Search for the cell housing the specified text and yield its [X, Y] center coordinate. 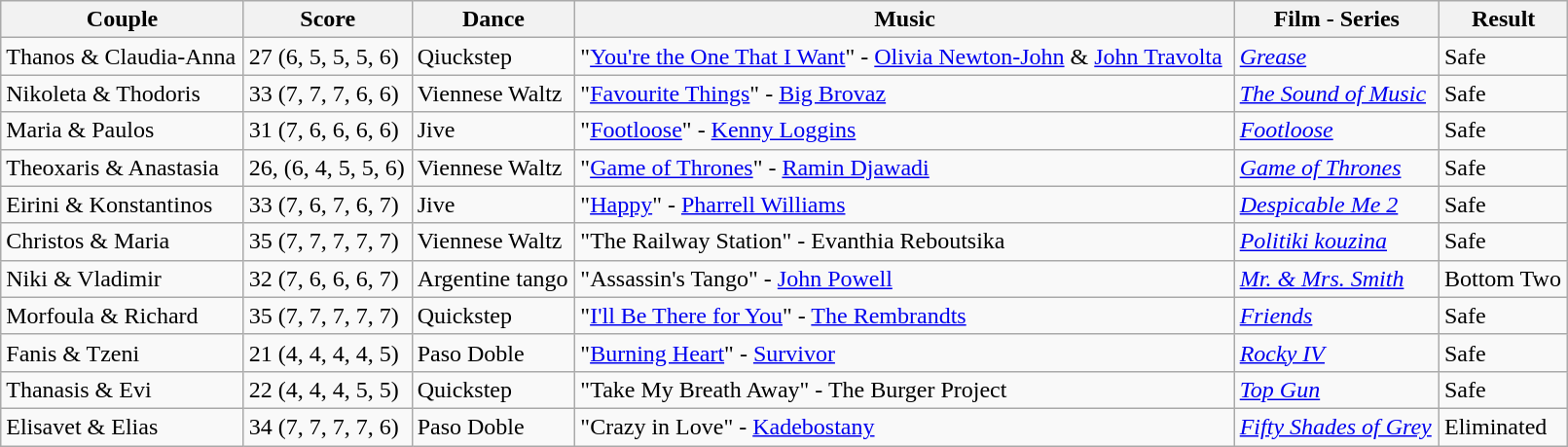
Nikoleta & Thodoris [123, 93]
27 (6, 5, 5, 5, 6) [327, 56]
31 (7, 6, 6, 6, 6) [327, 130]
Result [1503, 19]
The Sound of Music [1336, 93]
33 (7, 6, 7, 6, 7) [327, 205]
21 (4, 4, 4, 4, 5) [327, 353]
34 (7, 7, 7, 7, 6) [327, 427]
"Assassin's Tango" - John Powell [905, 279]
22 (4, 4, 4, 5, 5) [327, 390]
Theoxaris & Anastasia [123, 168]
33 (7, 7, 7, 6, 6) [327, 93]
Qiuckstep [493, 56]
"Footloose" - Kenny Loggins [905, 130]
Thanasis & Evi [123, 390]
Music [905, 19]
Eliminated [1503, 427]
"Game of Thrones" - Ramin Djawadi [905, 168]
Eirini & Konstantinos [123, 205]
"Favourite Things" - Big Brovaz [905, 93]
"You're the One That I Want" - Olivia Newton-John & John Travolta [905, 56]
Friends [1336, 316]
Grease [1336, 56]
"Take My Breath Away" - The Burger Project [905, 390]
Thanos & Claudia-Anna [123, 56]
Score [327, 19]
Niki & Vladimir [123, 279]
Footloose [1336, 130]
Dance [493, 19]
Bottom Two [1503, 279]
"The Railway Station" - Evanthia Reboutsika [905, 242]
32 (7, 6, 6, 6, 7) [327, 279]
Top Gun [1336, 390]
"I'll Be There for You" - The Rembrandts [905, 316]
"Crazy in Love" - Kadebostany [905, 427]
"Burning Heart" - Survivor [905, 353]
Morfoula & Richard [123, 316]
Despicable Me 2 [1336, 205]
Politiki kouzina [1336, 242]
26, (6, 4, 5, 5, 6) [327, 168]
Rocky IV [1336, 353]
Christos & Maria [123, 242]
Game of Thrones [1336, 168]
Couple [123, 19]
Argentine tango [493, 279]
Film - Series [1336, 19]
Maria & Paulos [123, 130]
Fanis & Tzeni [123, 353]
Elisavet & Elias [123, 427]
Mr. & Mrs. Smith [1336, 279]
"Happy" - Pharrell Williams [905, 205]
Fifty Shades of Grey [1336, 427]
